Search for the cell housing the specified text and yield its [X, Y] center coordinate. 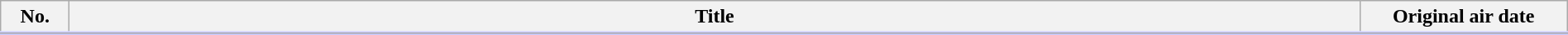
Title [715, 17]
Original air date [1464, 17]
No. [35, 17]
